Locate the cell with the specified text and output its [x, y] center coordinate. 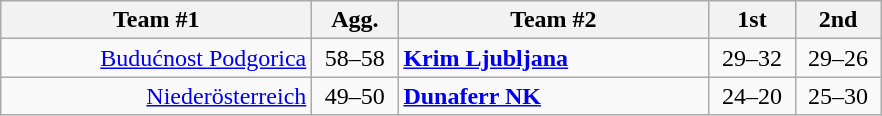
24–20 [752, 96]
Krim Ljubljana [554, 58]
Agg. [355, 20]
2nd [838, 20]
Team #2 [554, 20]
Team #1 [156, 20]
Niederösterreich [156, 96]
1st [752, 20]
Dunaferr NK [554, 96]
29–26 [838, 58]
Budućnost Podgorica [156, 58]
49–50 [355, 96]
58–58 [355, 58]
29–32 [752, 58]
25–30 [838, 96]
